Search for the cell housing the specified text and yield its (X, Y) center coordinate. 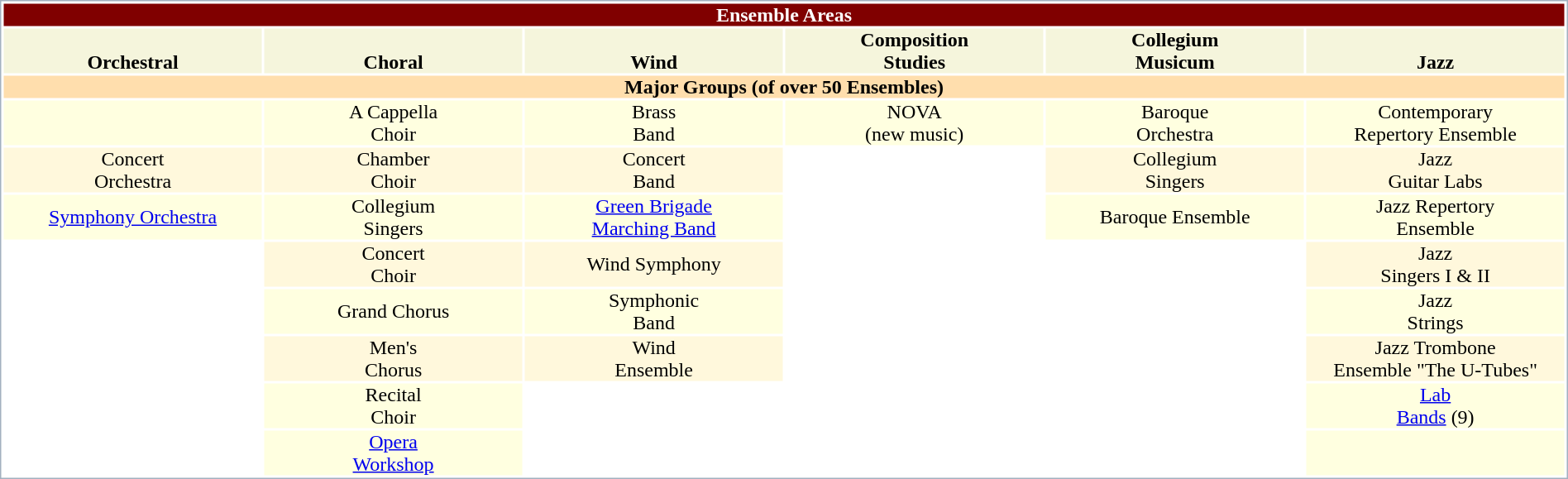
Jazz RepertoryEnsemble (1436, 218)
Men'sChorus (394, 358)
ConcertOrchestra (132, 170)
RecitalChoir (394, 406)
CollegiumMusicum (1175, 50)
CompositionStudies (915, 50)
A CappellaChoir (394, 123)
Baroque Ensemble (1175, 218)
Jazz TromboneEnsemble "The U-Tubes" (1436, 358)
WindEnsemble (654, 358)
Jazz (1436, 50)
BrassBand (654, 123)
Symphony Orchestra (132, 218)
LabBands (9) (1436, 406)
Orchestral (132, 50)
ContemporaryRepertory Ensemble (1436, 123)
Green BrigadeMarching Band (654, 218)
Wind Symphony (654, 264)
BaroqueOrchestra (1175, 123)
ChamberChoir (394, 170)
OperaWorkshop (394, 453)
JazzSingers I & II (1436, 264)
ConcertChoir (394, 264)
NOVA(new music) (915, 123)
Choral (394, 50)
Ensemble Areas (784, 15)
ConcertBand (654, 170)
JazzStrings (1436, 312)
JazzGuitar Labs (1436, 170)
Grand Chorus (394, 312)
Wind (654, 50)
Major Groups (of over 50 Ensembles) (784, 88)
SymphonicBand (654, 312)
